Extract the [X, Y] coordinate from the center of the cell holding the provided text.  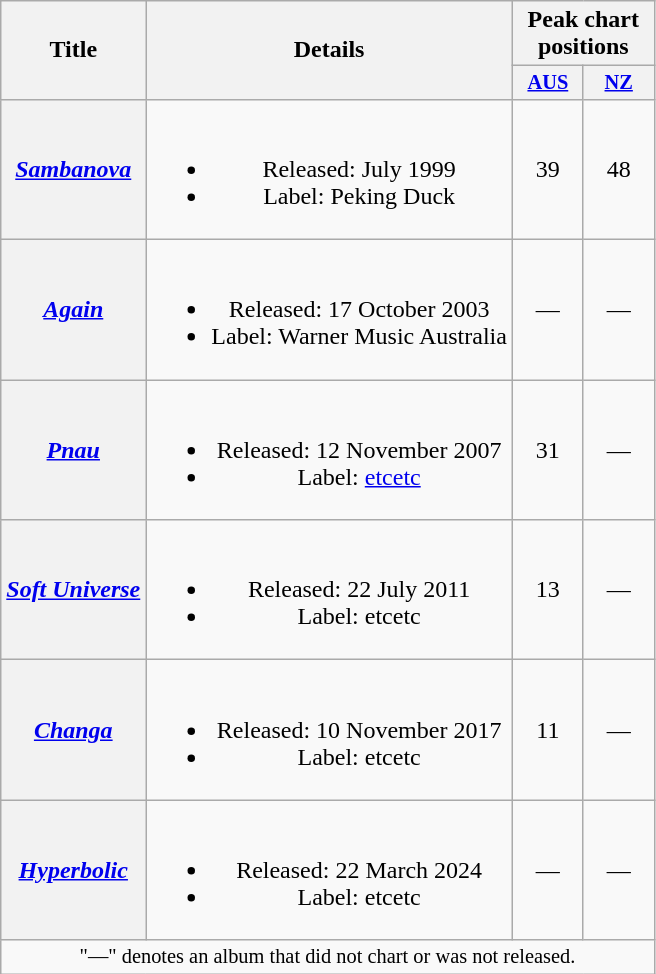
NZ [618, 83]
Sambanova [74, 169]
Title [74, 50]
"—" denotes an album that did not chart or was not released. [328, 957]
Released: 22 July 2011Label: etcetc [330, 590]
Again [74, 310]
Released: 12 November 2007Label: etcetc [330, 450]
Released: July 1999Label: Peking Duck [330, 169]
11 [548, 730]
31 [548, 450]
Soft Universe [74, 590]
Details [330, 50]
48 [618, 169]
13 [548, 590]
Changa [74, 730]
Pnau [74, 450]
Peak chart positions [583, 34]
Released: 17 October 2003Label: Warner Music Australia [330, 310]
39 [548, 169]
Released: 10 November 2017Label: etcetc [330, 730]
Released: 22 March 2024Label: etcetc [330, 870]
Hyperbolic [74, 870]
AUS [548, 83]
